Determine the [X, Y] coordinate at the center of the cell enclosing the given text.  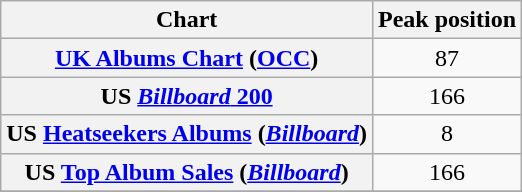
US Billboard 200 [187, 96]
US Heatseekers Albums (Billboard) [187, 134]
US Top Album Sales (Billboard) [187, 172]
Peak position [446, 20]
87 [446, 58]
UK Albums Chart (OCC) [187, 58]
Chart [187, 20]
8 [446, 134]
